Return [X, Y] of the center of cell containing provided text 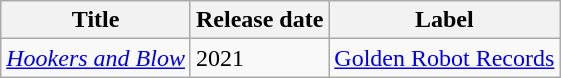
Golden Robot Records [444, 58]
Hookers and Blow [96, 58]
Label [444, 20]
Title [96, 20]
2021 [259, 58]
Release date [259, 20]
